Extract the [X, Y] coordinate from the center of the cell holding the provided text.  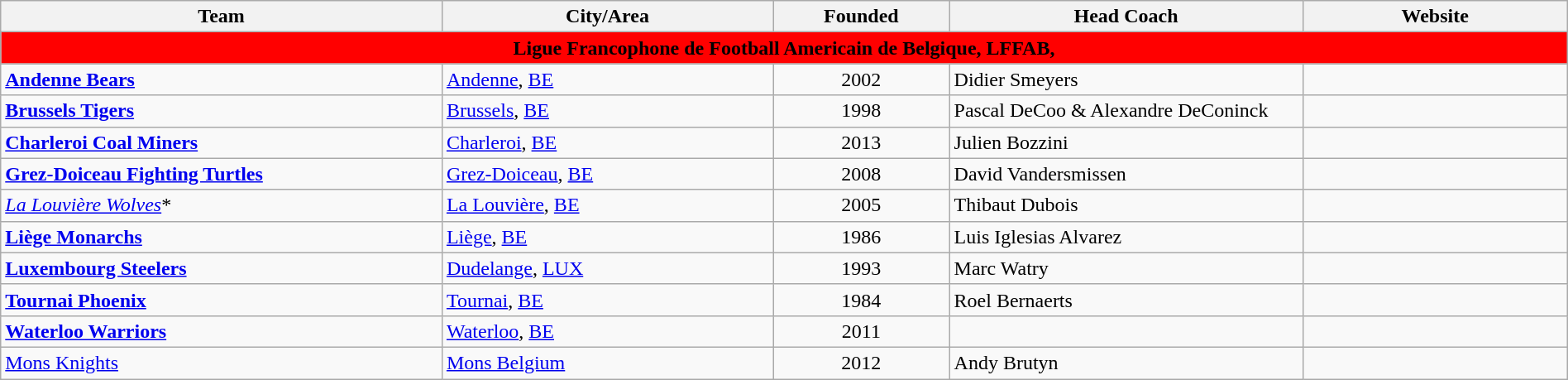
Andenne, BE [607, 79]
Dudelange, LUX [607, 268]
Thibaut Dubois [1126, 205]
Waterloo Warriors [222, 331]
Mons Belgium [607, 363]
Liège, BE [607, 237]
Head Coach [1126, 17]
Didier Smeyers [1126, 79]
1993 [862, 268]
Brussels Tigers [222, 111]
Team [222, 17]
Luxembourg Steelers [222, 268]
2002 [862, 79]
2012 [862, 363]
Brussels, BE [607, 111]
Ligue Francophone de Football Americain de Belgique, LFFAB, [784, 48]
Waterloo, BE [607, 331]
Founded [862, 17]
2013 [862, 142]
La Louvière Wolves* [222, 205]
Pascal DeCoo & Alexandre DeConinck [1126, 111]
Marc Watry [1126, 268]
Liège Monarchs [222, 237]
La Louvière, BE [607, 205]
Charleroi Coal Miners [222, 142]
Andenne Bears [222, 79]
Website [1435, 17]
Roel Bernaerts [1126, 300]
Grez-Doiceau Fighting Turtles [222, 174]
2008 [862, 174]
Luis Iglesias Alvarez [1126, 237]
Tournai, BE [607, 300]
1984 [862, 300]
Andy Brutyn [1126, 363]
Charleroi, BE [607, 142]
Grez-Doiceau, BE [607, 174]
Mons Knights [222, 363]
Tournai Phoenix [222, 300]
2005 [862, 205]
1998 [862, 111]
1986 [862, 237]
David Vandersmissen [1126, 174]
City/Area [607, 17]
2011 [862, 331]
Julien Bozzini [1126, 142]
